Capture the cell that displays the provided text and extract its [x, y] central coordinate. 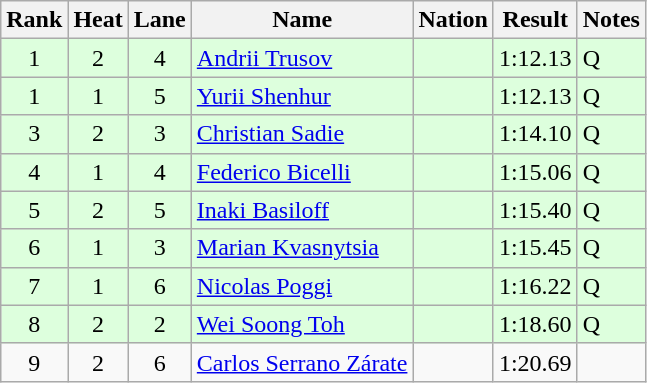
1:14.10 [535, 134]
1:15.06 [535, 172]
1:18.60 [535, 324]
Marian Kvasnytsia [302, 248]
Heat [98, 20]
7 [34, 286]
1:20.69 [535, 362]
Wei Soong Toh [302, 324]
1:16.22 [535, 286]
Nicolas Poggi [302, 286]
Yurii Shenhur [302, 96]
1:15.40 [535, 210]
8 [34, 324]
Lane [160, 20]
Result [535, 20]
Carlos Serrano Zárate [302, 362]
Federico Bicelli [302, 172]
9 [34, 362]
Christian Sadie [302, 134]
Inaki Basiloff [302, 210]
Nation [453, 20]
Notes [611, 20]
Rank [34, 20]
Name [302, 20]
1:15.45 [535, 248]
Andrii Trusov [302, 58]
